Provide the (X, Y) coordinate of the cell's center where the given text is located.  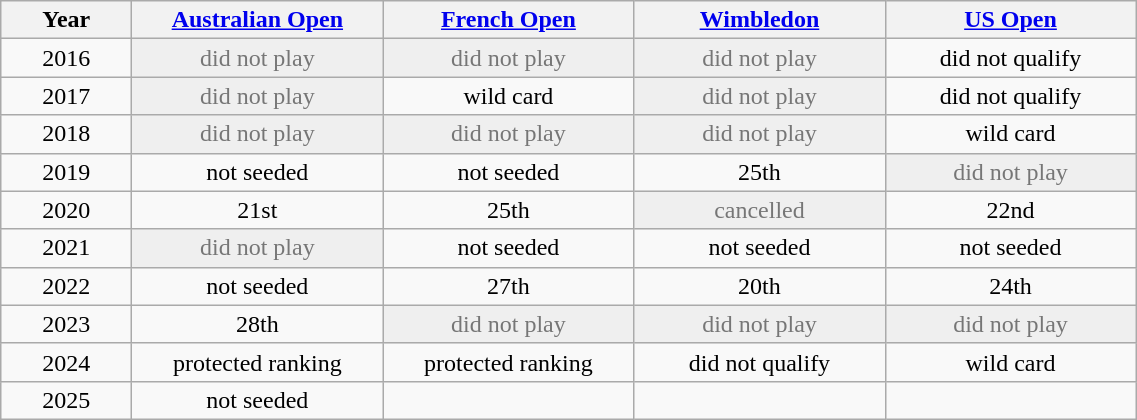
French Open (508, 20)
24th (1010, 286)
2016 (66, 58)
2017 (66, 96)
22nd (1010, 210)
2021 (66, 248)
21st (258, 210)
2018 (66, 134)
Year (66, 20)
28th (258, 324)
27th (508, 286)
US Open (1010, 20)
2022 (66, 286)
2025 (66, 400)
2020 (66, 210)
20th (760, 286)
2019 (66, 172)
Australian Open (258, 20)
2023 (66, 324)
cancelled (760, 210)
Wimbledon (760, 20)
2024 (66, 362)
